For the text-containing cell, return its midpoint in (X, Y) coordinate format. 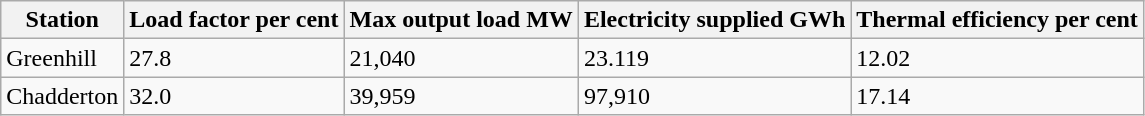
23.119 (714, 58)
21,040 (461, 58)
Load factor per cent (234, 20)
17.14 (998, 96)
Station (62, 20)
32.0 (234, 96)
39,959 (461, 96)
Thermal efficiency per cent (998, 20)
27.8 (234, 58)
Chadderton (62, 96)
Max output load MW (461, 20)
Greenhill (62, 58)
Electricity supplied GWh (714, 20)
97,910 (714, 96)
12.02 (998, 58)
